Detect which cell encompasses the target text, then output its [x, y] center coordinate. 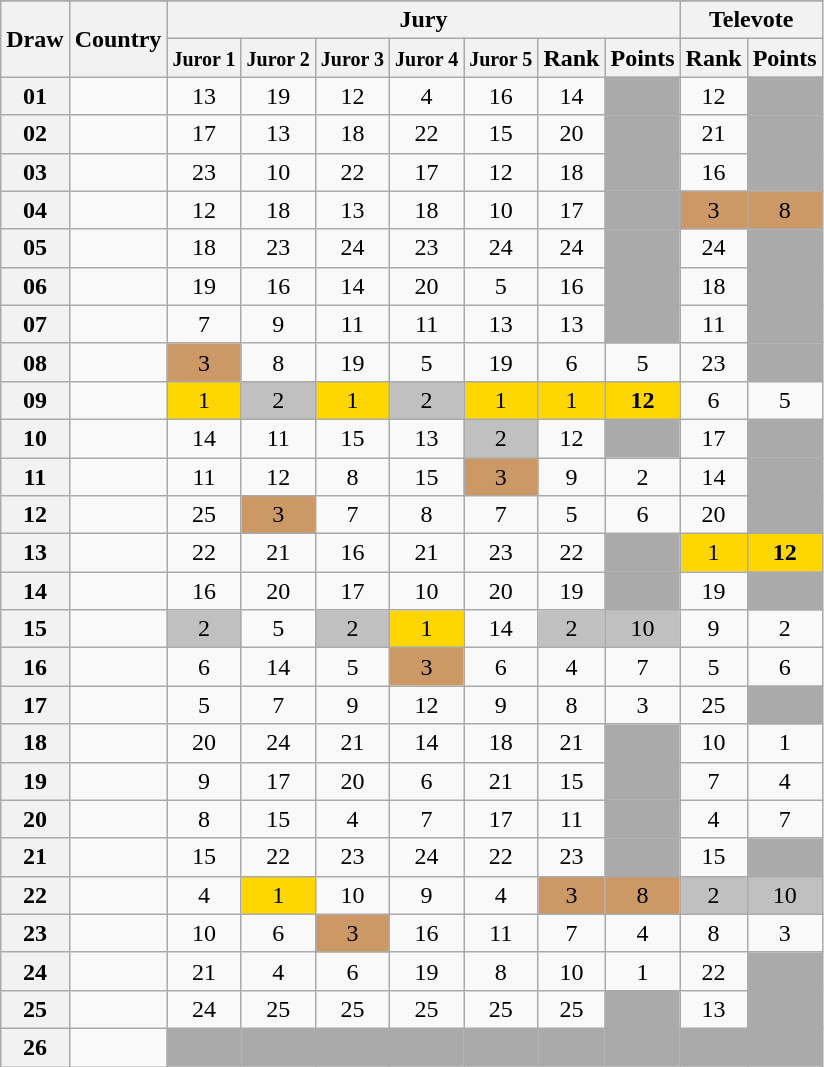
Juror 4 [426, 58]
06 [35, 286]
Juror 2 [278, 58]
Juror 1 [204, 58]
04 [35, 210]
02 [35, 134]
07 [35, 324]
Juror 3 [352, 58]
09 [35, 400]
Country [118, 39]
Televote [751, 20]
Juror 5 [501, 58]
05 [35, 248]
26 [35, 1047]
01 [35, 96]
Jury [424, 20]
08 [35, 362]
03 [35, 172]
Draw [35, 39]
